Provide the [x, y] coordinate of the cell's center where the given text is located.  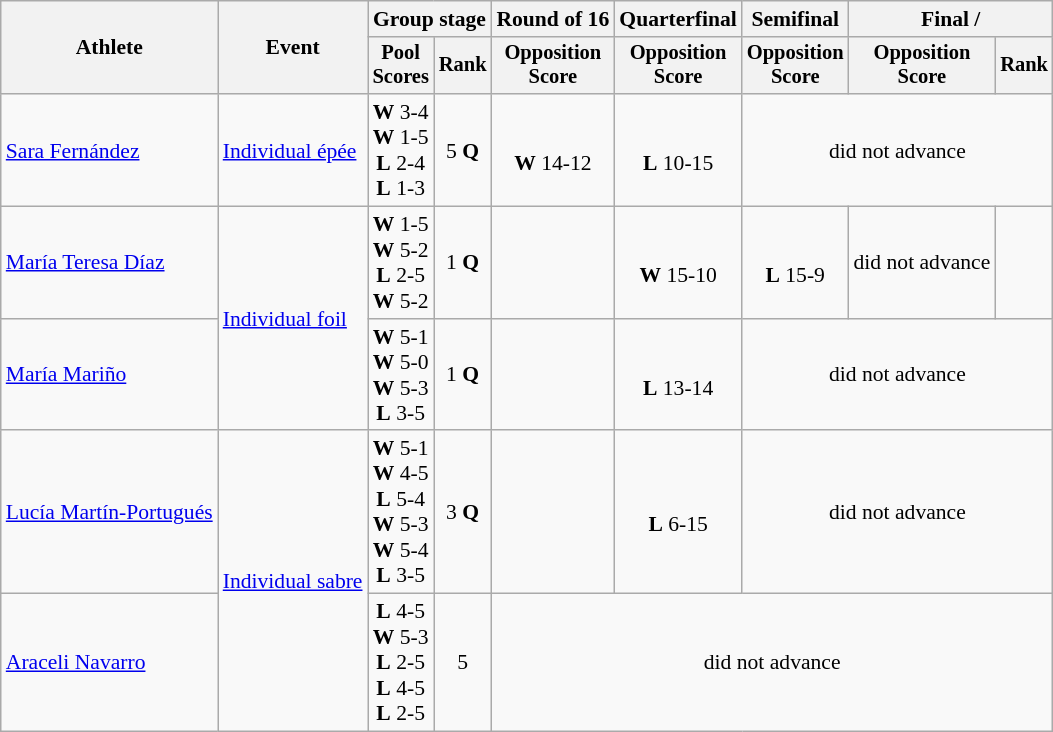
Group stage [430, 19]
Individual sabre [293, 582]
María Mariño [110, 375]
W 5-1 W 5-0 W 5-3 L 3-5 [401, 375]
PoolScores [401, 66]
Individual foil [293, 319]
L 10-15 [678, 150]
W 3-4 W 1-5 L 2-4 L 1-3 [401, 150]
L 15-9 [796, 263]
Sara Fernández [110, 150]
Araceli Navarro [110, 663]
Athlete [110, 48]
W 1-5 W 5-2 L 2-5 W 5-2 [401, 263]
W 14-12 [552, 150]
L 13-14 [678, 375]
Event [293, 48]
Lucía Martín-Portugués [110, 512]
L 4-5 W 5-3 L 2-5 L 4-5 L 2-5 [401, 663]
5 Q [463, 150]
Final / [951, 19]
W 15-10 [678, 263]
María Teresa Díaz [110, 263]
Round of 16 [552, 19]
W 5-1 W 4-5 L 5-4 W 5-3 W 5-4 L 3-5 [401, 512]
5 [463, 663]
Quarterfinal [678, 19]
3 Q [463, 512]
L 6-15 [678, 512]
Individual épée [293, 150]
Semifinal [796, 19]
